Identify which cell holds the provided text, then report its (x, y) central coordinate. 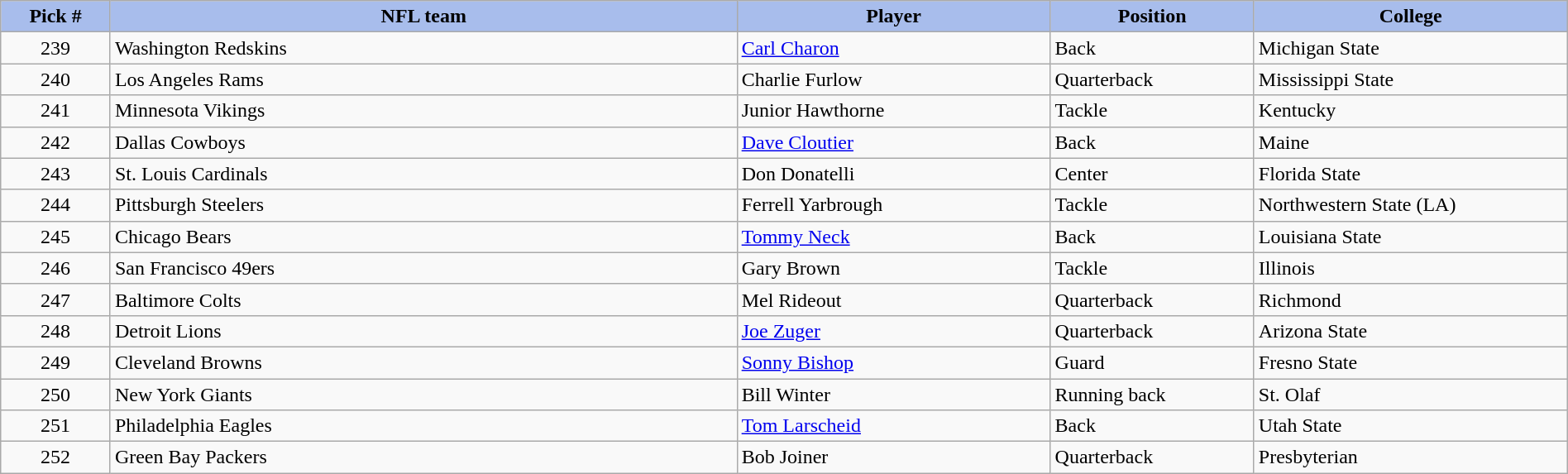
Pick # (56, 17)
Detroit Lions (423, 331)
Don Donatelli (893, 174)
Utah State (1411, 426)
249 (56, 362)
Minnesota Vikings (423, 111)
Kentucky (1411, 111)
Green Bay Packers (423, 457)
Bob Joiner (893, 457)
Carl Charon (893, 48)
248 (56, 331)
Baltimore Colts (423, 299)
Position (1152, 17)
252 (56, 457)
Dave Cloutier (893, 142)
Florida State (1411, 174)
243 (56, 174)
Maine (1411, 142)
Louisiana State (1411, 237)
New York Giants (423, 395)
240 (56, 79)
Pittsburgh Steelers (423, 205)
242 (56, 142)
San Francisco 49ers (423, 268)
Dallas Cowboys (423, 142)
Joe Zuger (893, 331)
Presbyterian (1411, 457)
241 (56, 111)
247 (56, 299)
Richmond (1411, 299)
239 (56, 48)
Gary Brown (893, 268)
Northwestern State (LA) (1411, 205)
Mississippi State (1411, 79)
Running back (1152, 395)
Washington Redskins (423, 48)
Fresno State (1411, 362)
Illinois (1411, 268)
College (1411, 17)
Junior Hawthorne (893, 111)
Philadelphia Eagles (423, 426)
Center (1152, 174)
St. Louis Cardinals (423, 174)
Michigan State (1411, 48)
Player (893, 17)
246 (56, 268)
Arizona State (1411, 331)
Charlie Furlow (893, 79)
Sonny Bishop (893, 362)
Los Angeles Rams (423, 79)
Bill Winter (893, 395)
250 (56, 395)
Ferrell Yarbrough (893, 205)
Tommy Neck (893, 237)
Mel Rideout (893, 299)
St. Olaf (1411, 395)
Chicago Bears (423, 237)
244 (56, 205)
Guard (1152, 362)
245 (56, 237)
251 (56, 426)
NFL team (423, 17)
Tom Larscheid (893, 426)
Cleveland Browns (423, 362)
